Scan for the cell matching the given text and deliver its [X, Y] coordinate at center. 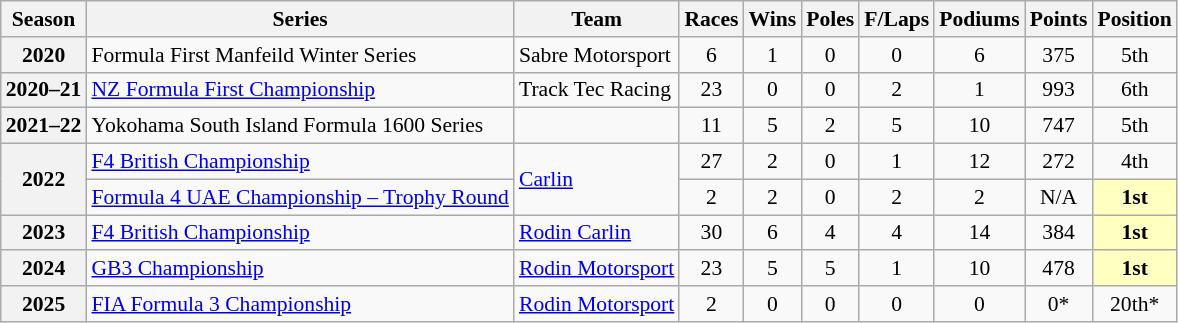
Sabre Motorsport [596, 55]
30 [711, 233]
Team [596, 19]
993 [1059, 90]
NZ Formula First Championship [300, 90]
478 [1059, 269]
Season [44, 19]
11 [711, 126]
2020–21 [44, 90]
Formula 4 UAE Championship – Trophy Round [300, 197]
2021–22 [44, 126]
Yokohama South Island Formula 1600 Series [300, 126]
0* [1059, 304]
2020 [44, 55]
12 [980, 162]
Wins [772, 19]
Podiums [980, 19]
FIA Formula 3 Championship [300, 304]
747 [1059, 126]
Carlin [596, 180]
Races [711, 19]
Position [1134, 19]
2025 [44, 304]
6th [1134, 90]
N/A [1059, 197]
20th* [1134, 304]
2022 [44, 180]
384 [1059, 233]
14 [980, 233]
Track Tec Racing [596, 90]
375 [1059, 55]
27 [711, 162]
Series [300, 19]
F/Laps [896, 19]
Poles [830, 19]
GB3 Championship [300, 269]
4th [1134, 162]
272 [1059, 162]
Rodin Carlin [596, 233]
Formula First Manfeild Winter Series [300, 55]
2024 [44, 269]
2023 [44, 233]
Points [1059, 19]
